Scan for the cell matching the given text and deliver its [X, Y] coordinate at center. 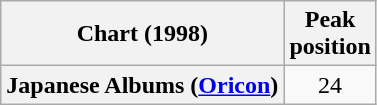
Chart (1998) [142, 34]
24 [330, 85]
Japanese Albums (Oricon) [142, 85]
Peak position [330, 34]
